Find where the given text appears and provide that cell's center as (x, y) coordinate. 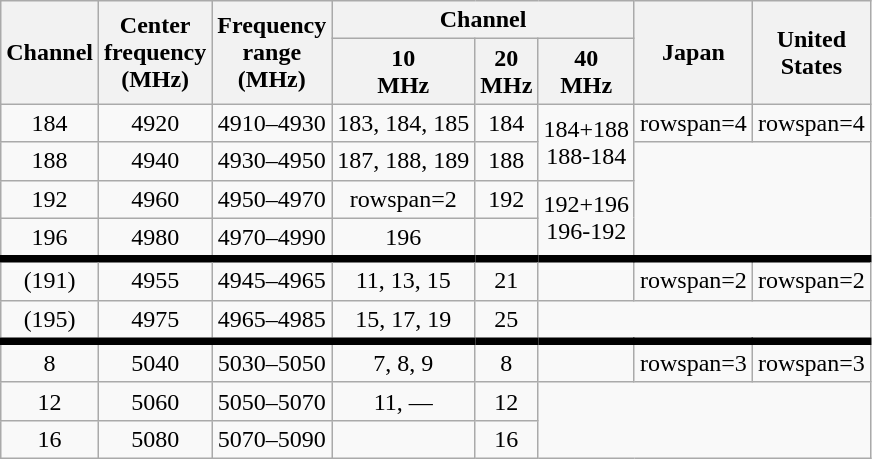
25 (506, 320)
4950–4970 (272, 199)
183, 184, 185 (404, 123)
184+188188-184 (586, 142)
(191) (50, 280)
10MHz (404, 72)
4955 (156, 280)
4970–4990 (272, 238)
Japan (693, 52)
5040 (156, 362)
4960 (156, 199)
192+196196-192 (586, 220)
4975 (156, 320)
5050–5070 (272, 401)
UnitedStates (811, 52)
Centerfrequency(MHz) (156, 52)
187, 188, 189 (404, 161)
7, 8, 9 (404, 362)
5060 (156, 401)
5080 (156, 439)
(195) (50, 320)
4965–4985 (272, 320)
5070–5090 (272, 439)
15, 17, 19 (404, 320)
4945–4965 (272, 280)
4920 (156, 123)
Frequencyrange(MHz) (272, 52)
11, — (404, 401)
5030–5050 (272, 362)
11, 13, 15 (404, 280)
21 (506, 280)
4940 (156, 161)
4910–4930 (272, 123)
40MHz (586, 72)
4930–4950 (272, 161)
4980 (156, 238)
20MHz (506, 72)
